Output the [x, y] coordinate of the center of the cell containing the given text.  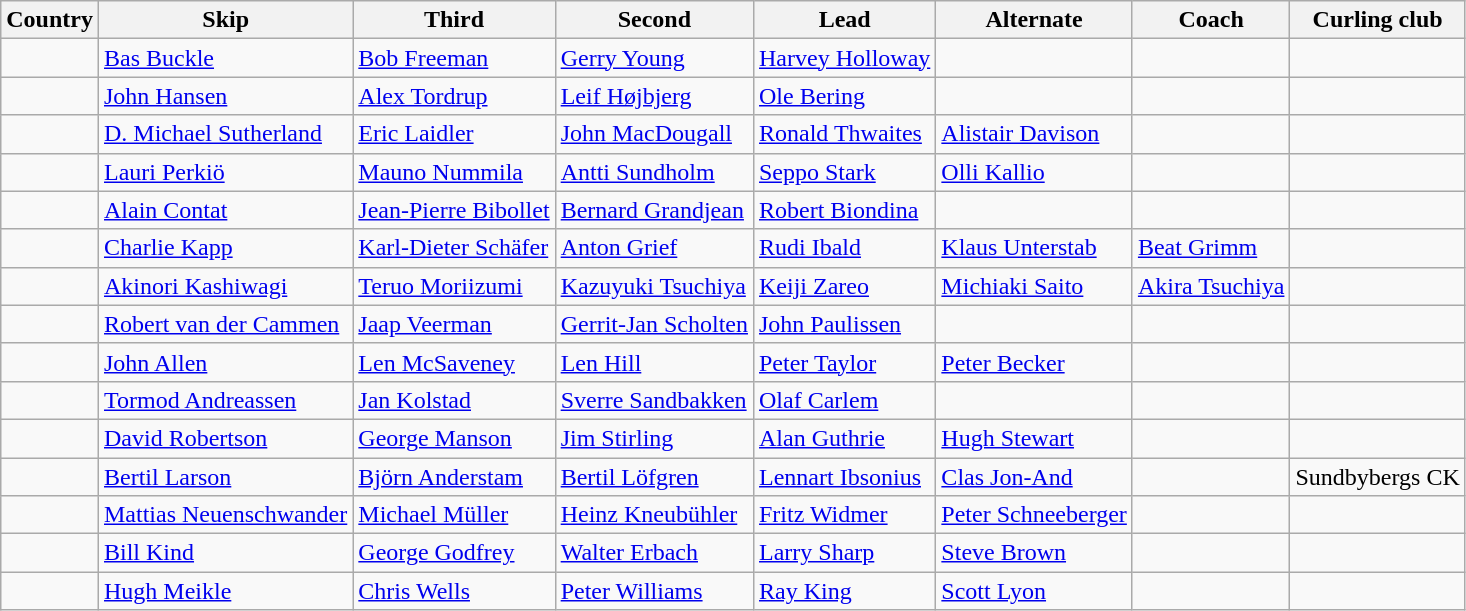
Robert Biondina [844, 210]
Antti Sundholm [654, 172]
Peter Schneeberger [1034, 515]
Olli Kallio [1034, 172]
Gerrit-Jan Scholten [654, 324]
Heinz Kneubühler [654, 515]
Bas Buckle [225, 58]
Alex Tordrup [454, 96]
Mauno Nummila [454, 172]
Peter Williams [654, 591]
Alistair Davison [1034, 134]
Seppo Stark [844, 172]
Jan Kolstad [454, 400]
Lead [844, 20]
Keiji Zareo [844, 286]
Björn Anderstam [454, 477]
Eric Laidler [454, 134]
Bill Kind [225, 553]
Olaf Carlem [844, 400]
Leif Højbjerg [654, 96]
Coach [1211, 20]
Jim Stirling [654, 438]
Sverre Sandbakken [654, 400]
Gerry Young [654, 58]
Steve Brown [1034, 553]
Bernard Grandjean [654, 210]
John Paulissen [844, 324]
Robert van der Cammen [225, 324]
Mattias Neuenschwander [225, 515]
Akinori Kashiwagi [225, 286]
D. Michael Sutherland [225, 134]
Ole Bering [844, 96]
Alternate [1034, 20]
Country [50, 20]
Fritz Widmer [844, 515]
Charlie Kapp [225, 248]
Scott Lyon [1034, 591]
Hugh Stewart [1034, 438]
Bertil Löfgren [654, 477]
Ronald Thwaites [844, 134]
Klaus Unterstab [1034, 248]
David Robertson [225, 438]
Hugh Meikle [225, 591]
Tormod Andreassen [225, 400]
Lauri Perkiö [225, 172]
Beat Grimm [1211, 248]
Bertil Larson [225, 477]
Len McSaveney [454, 362]
Anton Grief [654, 248]
Skip [225, 20]
John MacDougall [654, 134]
Bob Freeman [454, 58]
Sundbybergs CK [1378, 477]
Jean-Pierre Bibollet [454, 210]
Larry Sharp [844, 553]
Peter Becker [1034, 362]
Third [454, 20]
Kazuyuki Tsuchiya [654, 286]
Len Hill [654, 362]
Jaap Veerman [454, 324]
Second [654, 20]
Walter Erbach [654, 553]
Michael Müller [454, 515]
Rudi Ibald [844, 248]
Akira Tsuchiya [1211, 286]
Michiaki Saito [1034, 286]
Peter Taylor [844, 362]
Curling club [1378, 20]
John Hansen [225, 96]
Clas Jon-And [1034, 477]
Karl-Dieter Schäfer [454, 248]
Teruo Moriizumi [454, 286]
Ray King [844, 591]
George Godfrey [454, 553]
Alain Contat [225, 210]
Harvey Holloway [844, 58]
Lennart Ibsonius [844, 477]
Chris Wells [454, 591]
Alan Guthrie [844, 438]
John Allen [225, 362]
George Manson [454, 438]
